Locate the cell with the specified text and output its [X, Y] center coordinate. 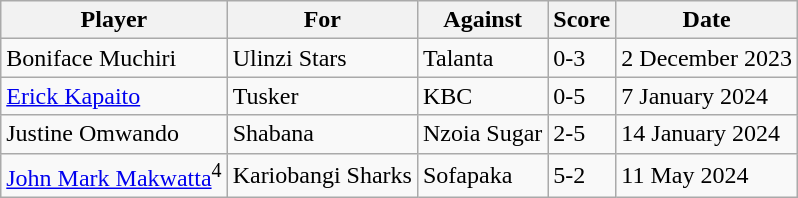
For [322, 20]
0-3 [582, 58]
Sofapaka [482, 176]
0-5 [582, 96]
Date [707, 20]
Kariobangi Sharks [322, 176]
Erick Kapaito [114, 96]
7 January 2024 [707, 96]
Tusker [322, 96]
Player [114, 20]
2 December 2023 [707, 58]
Talanta [482, 58]
Score [582, 20]
5-2 [582, 176]
14 January 2024 [707, 134]
11 May 2024 [707, 176]
Against [482, 20]
Shabana [322, 134]
Justine Omwando [114, 134]
2-5 [582, 134]
Ulinzi Stars [322, 58]
KBC [482, 96]
Nzoia Sugar [482, 134]
Boniface Muchiri [114, 58]
John Mark Makwatta4 [114, 176]
